Determine the (x, y) coordinate at the center of the cell enclosing the given text.  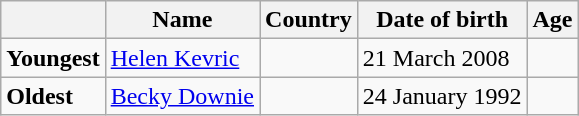
Helen Kevric (182, 58)
Country (309, 20)
Name (182, 20)
Age (552, 20)
Oldest (53, 96)
Becky Downie (182, 96)
24 January 1992 (442, 96)
Date of birth (442, 20)
21 March 2008 (442, 58)
Youngest (53, 58)
